Identify which cell holds the provided text, then report its [x, y] central coordinate. 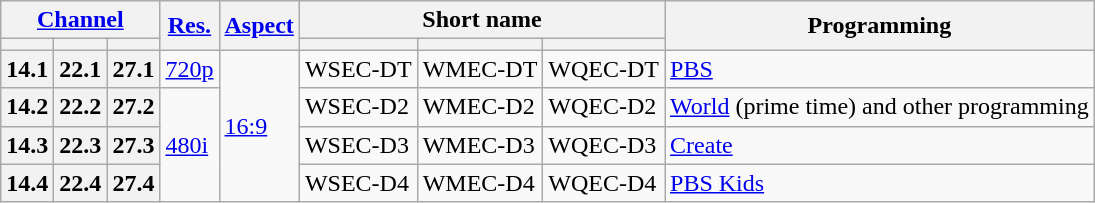
22.4 [80, 183]
14.4 [28, 183]
480i [190, 145]
14.1 [28, 69]
WMEC-D3 [480, 145]
PBS Kids [880, 183]
WSEC-D2 [358, 107]
WMEC-D2 [480, 107]
720p [190, 69]
22.1 [80, 69]
WSEC-D4 [358, 183]
Short name [482, 20]
16:9 [259, 126]
27.3 [134, 145]
Channel [80, 20]
14.3 [28, 145]
WQEC-D3 [604, 145]
WQEC-DT [604, 69]
WMEC-D4 [480, 183]
27.1 [134, 69]
22.2 [80, 107]
World (prime time) and other programming [880, 107]
27.2 [134, 107]
WMEC-DT [480, 69]
WQEC-D4 [604, 183]
22.3 [80, 145]
PBS [880, 69]
Res. [190, 26]
WSEC-D3 [358, 145]
Create [880, 145]
14.2 [28, 107]
WQEC-D2 [604, 107]
Programming [880, 26]
27.4 [134, 183]
WSEC-DT [358, 69]
Aspect [259, 26]
